Capture the cell that displays the provided text and extract its [x, y] central coordinate. 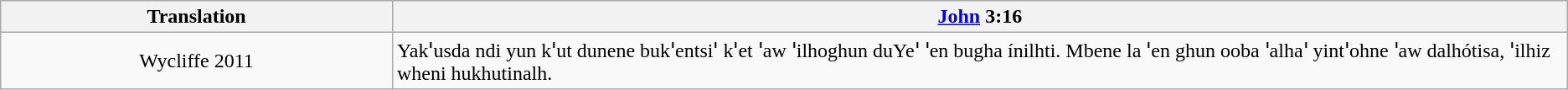
Wycliffe 2011 [197, 61]
John 3:16 [980, 17]
Translation [197, 17]
